Locate the cell with the specified text and output its (X, Y) center coordinate. 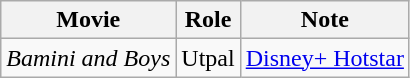
Role (208, 20)
Utpal (208, 58)
Movie (88, 20)
Disney+ Hotstar (324, 58)
Note (324, 20)
Bamini and Boys (88, 58)
